Find where the given text appears and provide that cell's center as [x, y] coordinate. 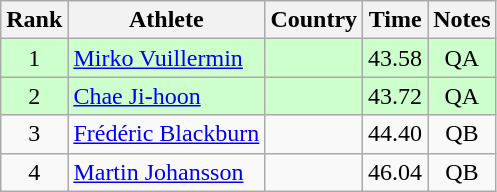
Chae Ji-hoon [166, 96]
Frédéric Blackburn [166, 134]
Time [396, 20]
Rank [34, 20]
43.72 [396, 96]
44.40 [396, 134]
Mirko Vuillermin [166, 58]
Athlete [166, 20]
43.58 [396, 58]
4 [34, 172]
1 [34, 58]
Notes [462, 20]
2 [34, 96]
46.04 [396, 172]
3 [34, 134]
Martin Johansson [166, 172]
Country [314, 20]
